Find where the given text appears and provide that cell's center as [x, y] coordinate. 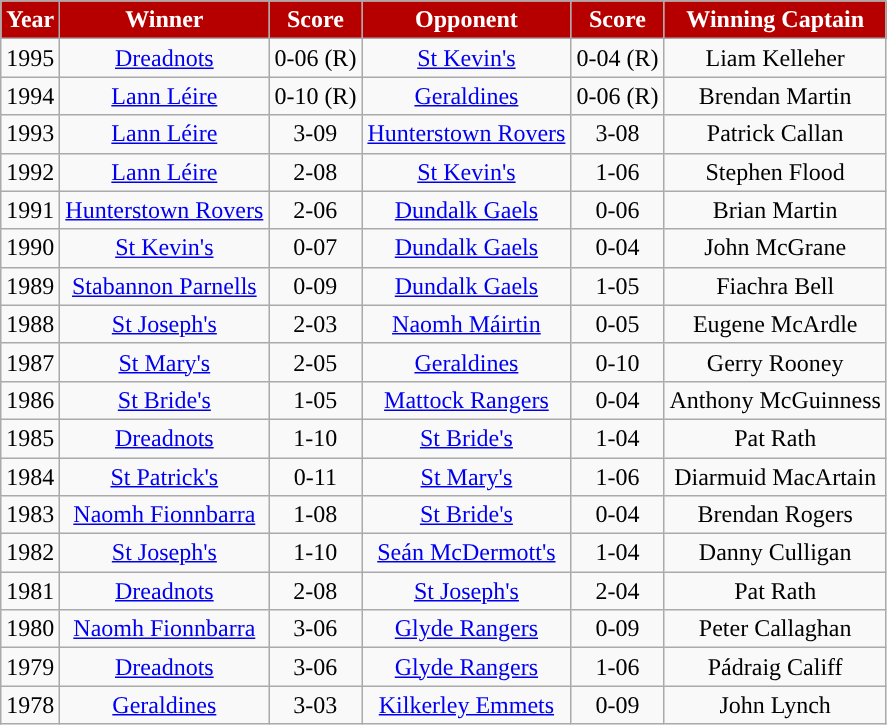
Peter Callaghan [775, 629]
2-03 [316, 324]
3-09 [316, 134]
0-04 (R) [618, 58]
Brian Martin [775, 210]
John McGrane [775, 248]
Liam Kelleher [775, 58]
Naomh Máirtin [466, 324]
Diarmuid MacArtain [775, 477]
3-03 [316, 705]
1985 [30, 438]
1990 [30, 248]
1984 [30, 477]
1980 [30, 629]
Eugene McArdle [775, 324]
Patrick Callan [775, 134]
1988 [30, 324]
1994 [30, 96]
0-05 [618, 324]
0-06 [618, 210]
Winning Captain [775, 20]
Gerry Rooney [775, 362]
2-06 [316, 210]
Mattock Rangers [466, 400]
1979 [30, 667]
1991 [30, 210]
2-05 [316, 362]
Kilkerley Emmets [466, 705]
3-08 [618, 134]
John Lynch [775, 705]
Anthony McGuinness [775, 400]
0-10 [618, 362]
0-07 [316, 248]
Brendan Rogers [775, 515]
Opponent [466, 20]
1986 [30, 400]
1995 [30, 58]
1987 [30, 362]
2-04 [618, 591]
Stabannon Parnells [164, 286]
Winner [164, 20]
0-11 [316, 477]
1989 [30, 286]
Fiachra Bell [775, 286]
Pádraig Califf [775, 667]
Year [30, 20]
Seán McDermott's [466, 553]
1993 [30, 134]
Brendan Martin [775, 96]
Stephen Flood [775, 172]
1983 [30, 515]
1981 [30, 591]
1978 [30, 705]
0-10 (R) [316, 96]
1982 [30, 553]
Danny Culligan [775, 553]
1992 [30, 172]
1-08 [316, 515]
St Patrick's [164, 477]
